Identify which cell holds the provided text, then report its (x, y) central coordinate. 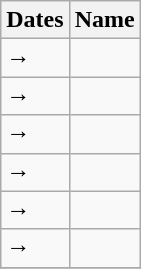
Dates (35, 20)
Name (104, 20)
